Determine the [x, y] coordinate at the center of the cell enclosing the given text.  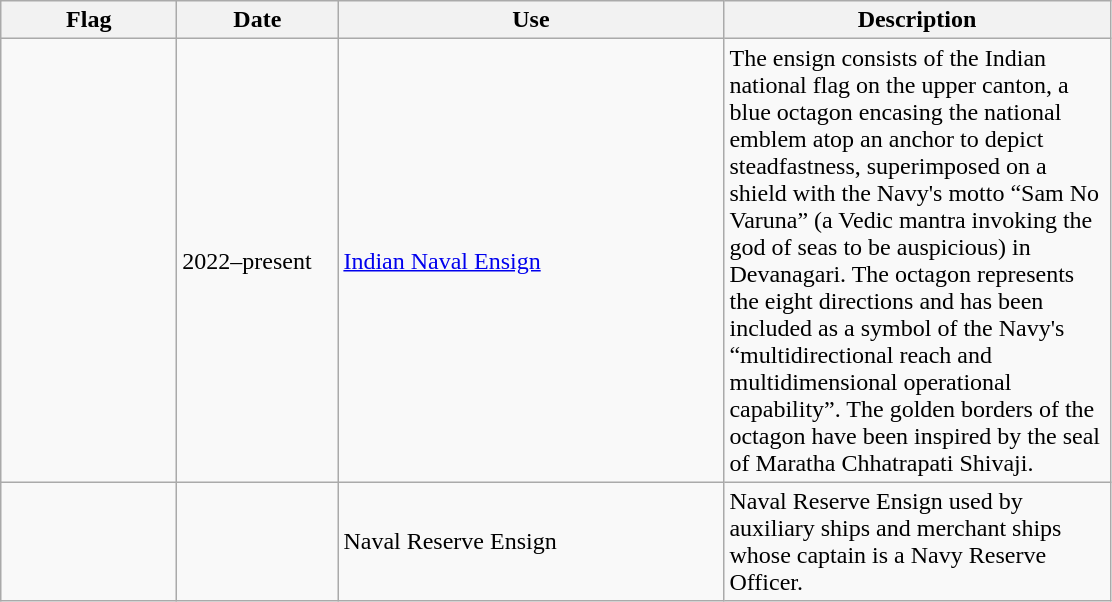
Date [258, 20]
Naval Reserve Ensign [531, 542]
Naval Reserve Ensign used by auxiliary ships and merchant ships whose captain is a Navy Reserve Officer. [917, 542]
Use [531, 20]
Description [917, 20]
Indian Naval Ensign [531, 260]
Flag [89, 20]
2022–present [258, 260]
